Detect which cell encompasses the target text, then output its (x, y) center coordinate. 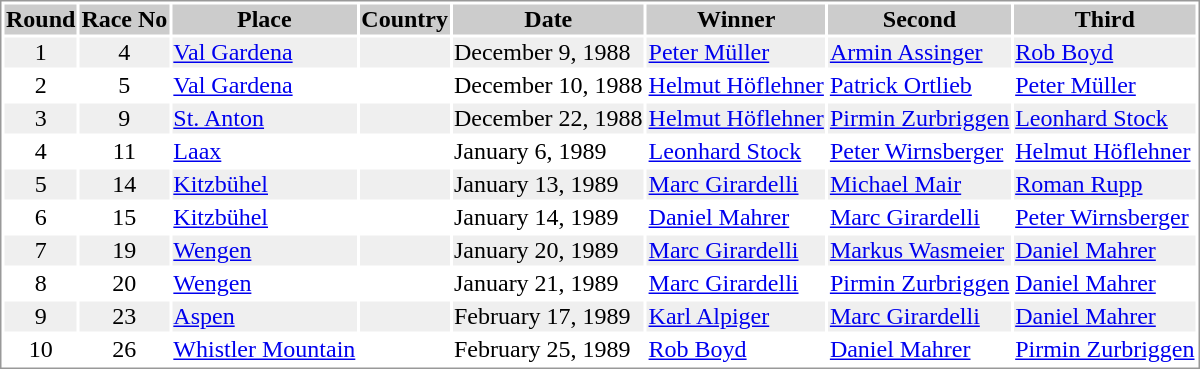
6 (40, 217)
Country (405, 19)
Michael Mair (919, 185)
Aspen (264, 317)
January 6, 1989 (548, 151)
2 (40, 85)
Patrick Ortlieb (919, 85)
December 10, 1988 (548, 85)
Roman Rupp (1105, 185)
8 (40, 283)
Whistler Mountain (264, 349)
3 (40, 119)
14 (124, 185)
Third (1105, 19)
23 (124, 317)
Second (919, 19)
7 (40, 251)
Karl Alpiger (736, 317)
December 22, 1988 (548, 119)
February 17, 1989 (548, 317)
December 9, 1988 (548, 53)
1 (40, 53)
Date (548, 19)
26 (124, 349)
January 13, 1989 (548, 185)
Round (40, 19)
20 (124, 283)
Markus Wasmeier (919, 251)
10 (40, 349)
Armin Assinger (919, 53)
Race No (124, 19)
Laax (264, 151)
February 25, 1989 (548, 349)
11 (124, 151)
January 20, 1989 (548, 251)
January 21, 1989 (548, 283)
Winner (736, 19)
January 14, 1989 (548, 217)
15 (124, 217)
19 (124, 251)
Place (264, 19)
St. Anton (264, 119)
